Return the (x, y) coordinate for the center point of the cell that contains the specified text.  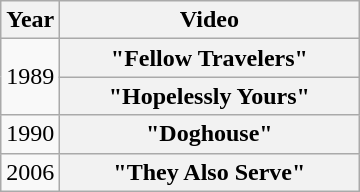
"They Also Serve" (210, 172)
Video (210, 20)
2006 (30, 172)
1990 (30, 134)
1989 (30, 77)
"Hopelessly Yours" (210, 96)
"Fellow Travelers" (210, 58)
"Doghouse" (210, 134)
Year (30, 20)
